Identify which cell holds the provided text, then report its (X, Y) central coordinate. 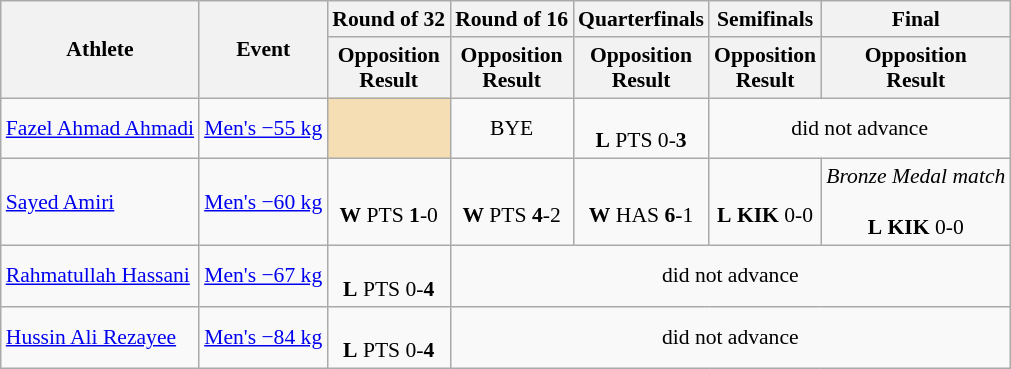
Hussin Ali Rezayee (100, 338)
L PTS 0-3 (641, 128)
Men's −67 kg (263, 276)
Athlete (100, 50)
Men's −84 kg (263, 338)
Sayed Amiri (100, 202)
Event (263, 50)
Bronze Medal matchL KIK 0-0 (916, 202)
Men's −55 kg (263, 128)
W PTS 4-2 (512, 202)
Men's −60 kg (263, 202)
Semifinals (765, 19)
Quarterfinals (641, 19)
W PTS 1-0 (388, 202)
Fazel Ahmad Ahmadi (100, 128)
Round of 16 (512, 19)
W HAS 6-1 (641, 202)
Round of 32 (388, 19)
Rahmatullah Hassani (100, 276)
L KIK 0-0 (765, 202)
Final (916, 19)
BYE (512, 128)
